Return [x, y] of the center of cell containing provided text 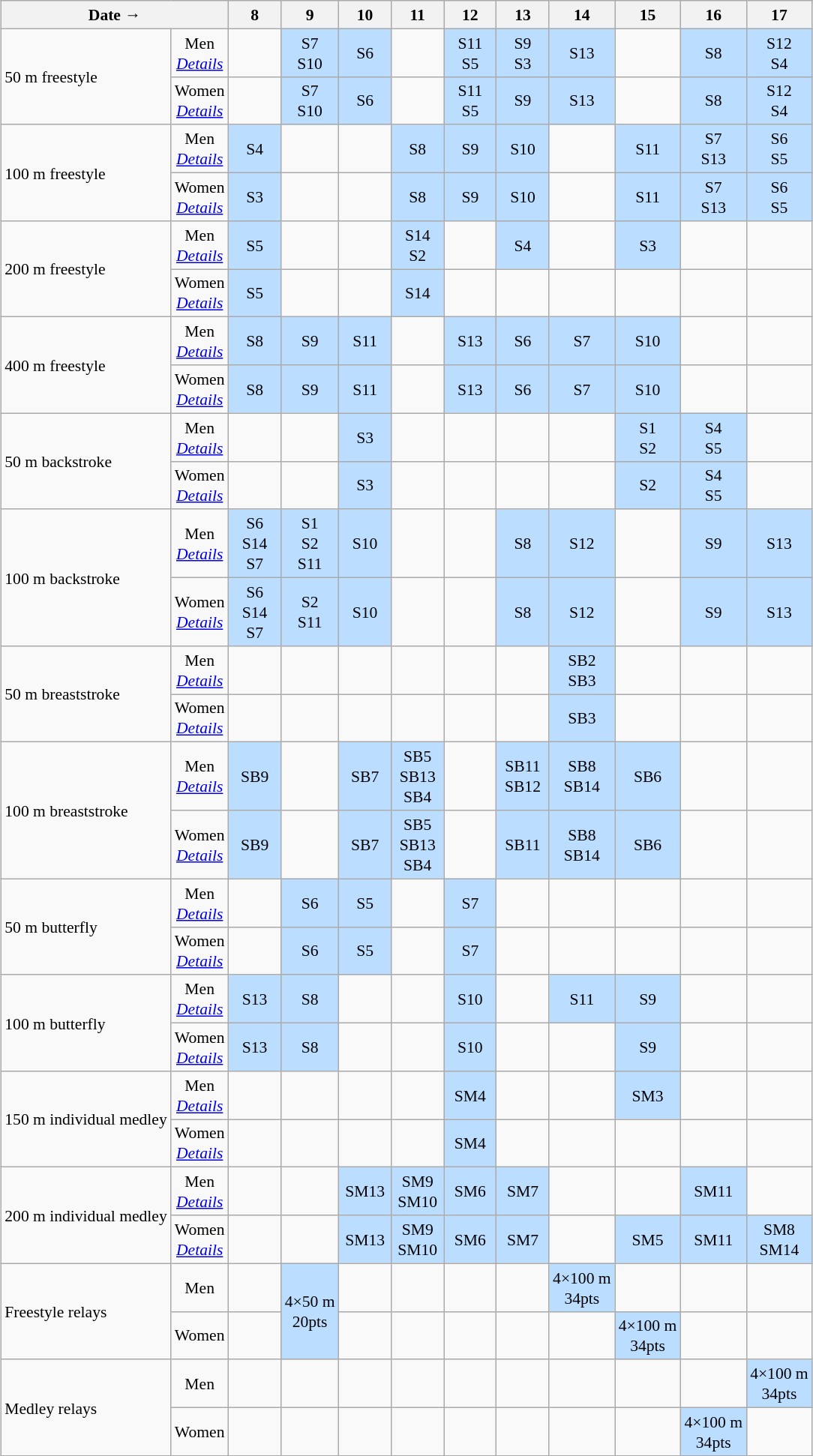
150 m individual medley [85, 1119]
S9S3 [523, 52]
50 m freestyle [85, 76]
SM5 [648, 1239]
9 [310, 15]
12 [470, 15]
S1S2 [648, 437]
Freestyle relays [85, 1311]
SB11SB12 [523, 777]
S14 [418, 292]
100 m butterfly [85, 1023]
100 m breaststroke [85, 810]
13 [523, 15]
SM3 [648, 1095]
SB2SB3 [582, 670]
Medley relays [85, 1407]
17 [779, 15]
400 m freestyle [85, 365]
200 m individual medley [85, 1215]
S2S11 [310, 612]
S2 [648, 485]
SB11 [523, 844]
100 m freestyle [85, 172]
S14S2 [418, 244]
50 m breaststroke [85, 694]
4×50 m 20pts [310, 1311]
Date → [114, 15]
200 m freestyle [85, 268]
S1S2S11 [310, 543]
50 m backstroke [85, 461]
50 m butterfly [85, 927]
SM8SM14 [779, 1239]
SB3 [582, 718]
8 [255, 15]
100 m backstroke [85, 577]
16 [713, 15]
10 [365, 15]
14 [582, 15]
11 [418, 15]
15 [648, 15]
